Return the (x, y) coordinate for the center point of the cell that contains the specified text.  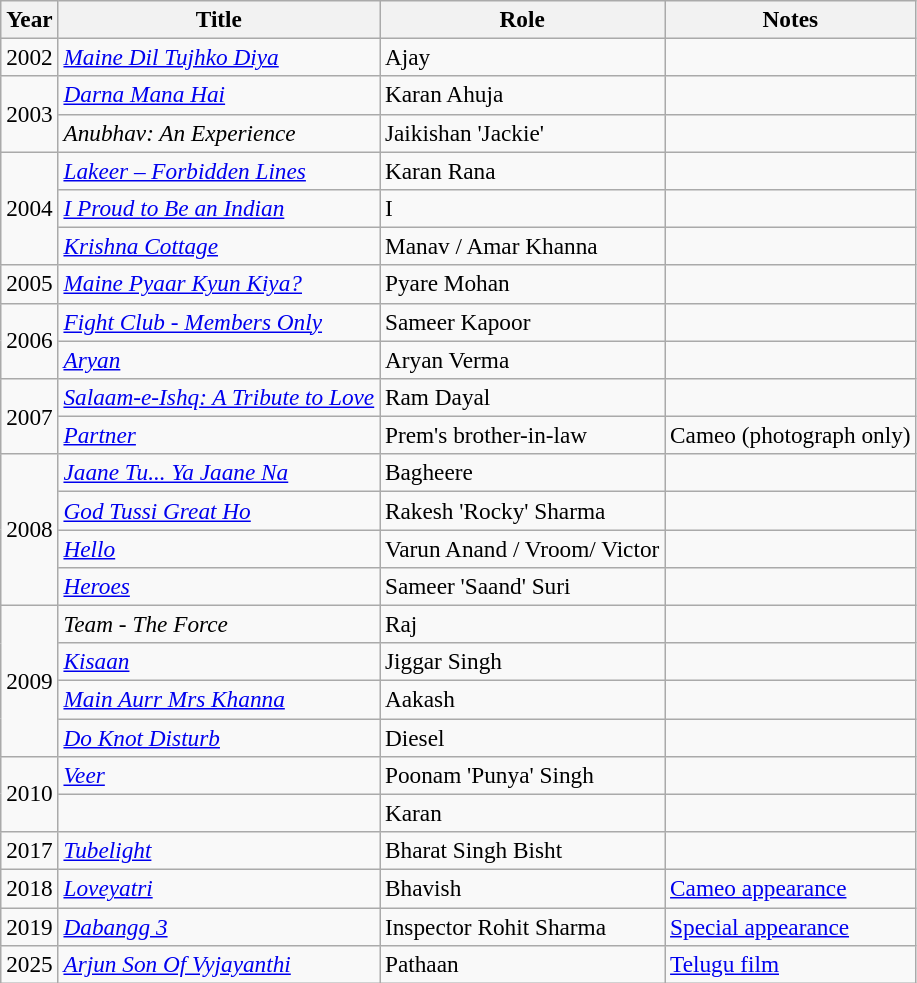
Pathaan (522, 964)
Team - The Force (219, 624)
Bhavish (522, 888)
Pyare Mohan (522, 284)
Aryan Verma (522, 359)
I Proud to Be an Indian (219, 208)
Bagheere (522, 473)
2002 (30, 57)
Arjun Son Of Vyjayanthi (219, 964)
Sameer Kapoor (522, 322)
Cameo appearance (790, 888)
Partner (219, 435)
Loveyatri (219, 888)
Heroes (219, 586)
Prem's brother-in-law (522, 435)
Jiggar Singh (522, 662)
Aakash (522, 699)
Year (30, 19)
Special appearance (790, 926)
Veer (219, 775)
Karan (522, 813)
Sameer 'Saand' Suri (522, 586)
Rakesh 'Rocky' Sharma (522, 510)
Notes (790, 19)
Maine Pyaar Kyun Kiya? (219, 284)
Karan Rana (522, 170)
Varun Anand / Vroom/ Victor (522, 548)
Title (219, 19)
2009 (30, 680)
Jaane Tu... Ya Jaane Na (219, 473)
Dabangg 3 (219, 926)
2007 (30, 416)
Cameo (photograph only) (790, 435)
Lakeer – Forbidden Lines (219, 170)
2004 (30, 208)
Ajay (522, 57)
Main Aurr Mrs Khanna (219, 699)
Hello (219, 548)
2008 (30, 530)
Do Knot Disturb (219, 737)
2010 (30, 794)
Jaikishan 'Jackie' (522, 133)
2005 (30, 284)
Poonam 'Punya' Singh (522, 775)
Fight Club - Members Only (219, 322)
Maine Dil Tujhko Diya (219, 57)
2019 (30, 926)
Raj (522, 624)
God Tussi Great Ho (219, 510)
Karan Ahuja (522, 95)
I (522, 208)
2003 (30, 114)
Krishna Cottage (219, 246)
Darna Mana Hai (219, 95)
Aryan (219, 359)
2017 (30, 850)
2006 (30, 341)
Ram Dayal (522, 397)
2018 (30, 888)
Telugu film (790, 964)
Role (522, 19)
Manav / Amar Khanna (522, 246)
Salaam-e-Ishq: A Tribute to Love (219, 397)
Bharat Singh Bisht (522, 850)
Kisaan (219, 662)
Inspector Rohit Sharma (522, 926)
2025 (30, 964)
Anubhav: An Experience (219, 133)
Tubelight (219, 850)
Diesel (522, 737)
